Provide the [x, y] coordinate of the cell's center where the given text is located.  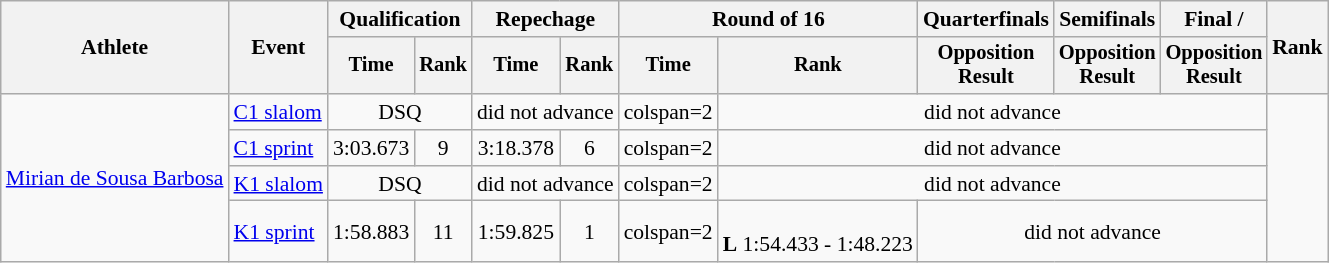
Quarterfinals [986, 19]
3:03.673 [371, 148]
Final / [1214, 19]
Repechage [546, 19]
K1 sprint [278, 232]
3:18.378 [516, 148]
L 1:54.433 - 1:48.223 [818, 232]
1:58.883 [371, 232]
Athlete [115, 48]
9 [443, 148]
11 [443, 232]
Semifinals [1108, 19]
1:59.825 [516, 232]
Qualification [400, 19]
C1 sprint [278, 148]
6 [590, 148]
C1 slalom [278, 112]
Event [278, 48]
K1 slalom [278, 184]
Mirian de Sousa Barbosa [115, 178]
1 [590, 232]
Round of 16 [768, 19]
